Extract the [x, y] coordinate from the center of the cell holding the provided text.  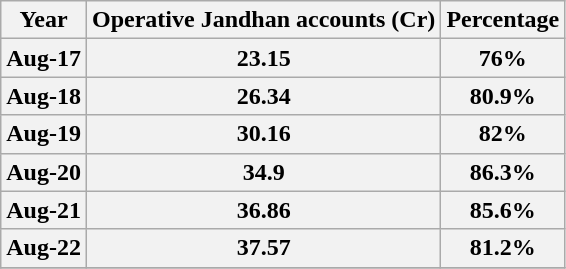
Aug-21 [44, 210]
76% [503, 58]
26.34 [263, 96]
34.9 [263, 172]
Aug-17 [44, 58]
Operative Jandhan accounts (Cr) [263, 20]
37.57 [263, 248]
85.6% [503, 210]
30.16 [263, 134]
Percentage [503, 20]
81.2% [503, 248]
Aug-18 [44, 96]
82% [503, 134]
Aug-22 [44, 248]
36.86 [263, 210]
80.9% [503, 96]
Aug-20 [44, 172]
23.15 [263, 58]
Year [44, 20]
Aug-19 [44, 134]
86.3% [503, 172]
